For the text-containing cell, return its midpoint in [X, Y] coordinate format. 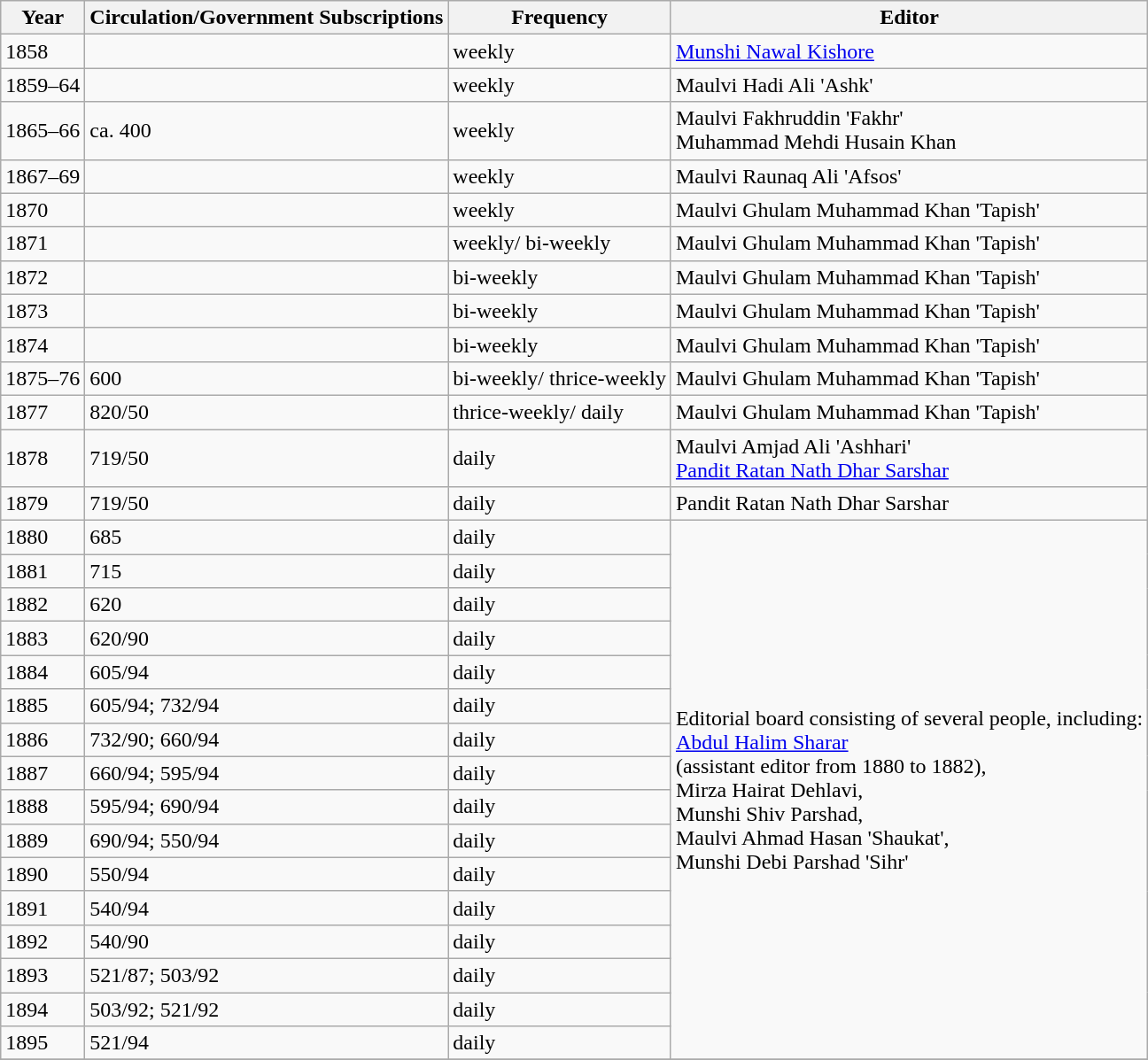
weekly/ bi-weekly [560, 244]
Pandit Ratan Nath Dhar Sarshar [909, 504]
540/94 [267, 908]
660/94; 595/94 [267, 773]
1878 [43, 457]
1895 [43, 1043]
Maulvi Hadi Ali 'Ashk' [909, 85]
1877 [43, 412]
690/94; 550/94 [267, 840]
1873 [43, 311]
Maulvi Raunaq Ali 'Afsos' [909, 176]
ca. 400 [267, 131]
1867–69 [43, 176]
1872 [43, 277]
1894 [43, 1009]
521/87; 503/92 [267, 975]
1858 [43, 51]
1871 [43, 244]
Editor [909, 18]
503/92; 521/92 [267, 1009]
685 [267, 538]
605/94 [267, 672]
715 [267, 571]
540/90 [267, 941]
1870 [43, 210]
1881 [43, 571]
595/94; 690/94 [267, 807]
1890 [43, 874]
600 [267, 378]
1885 [43, 706]
1875–76 [43, 378]
1879 [43, 504]
Frequency [560, 18]
1887 [43, 773]
1891 [43, 908]
1874 [43, 344]
605/94; 732/94 [267, 706]
Munshi Nawal Kishore [909, 51]
bi-weekly/ thrice-weekly [560, 378]
1893 [43, 975]
1882 [43, 605]
1888 [43, 807]
732/90; 660/94 [267, 739]
Maulvi Amjad Ali 'Ashhari'Pandit Ratan Nath Dhar Sarshar [909, 457]
Circulation/Government Subscriptions [267, 18]
1865–66 [43, 131]
Year [43, 18]
620 [267, 605]
1880 [43, 538]
1859–64 [43, 85]
Maulvi Fakhruddin 'Fakhr'Muhammad Mehdi Husain Khan [909, 131]
thrice-weekly/ daily [560, 412]
1889 [43, 840]
1884 [43, 672]
1883 [43, 638]
1892 [43, 941]
1886 [43, 739]
820/50 [267, 412]
521/94 [267, 1043]
620/90 [267, 638]
550/94 [267, 874]
